Return the [x, y] coordinate for the center point of the cell that contains the specified text.  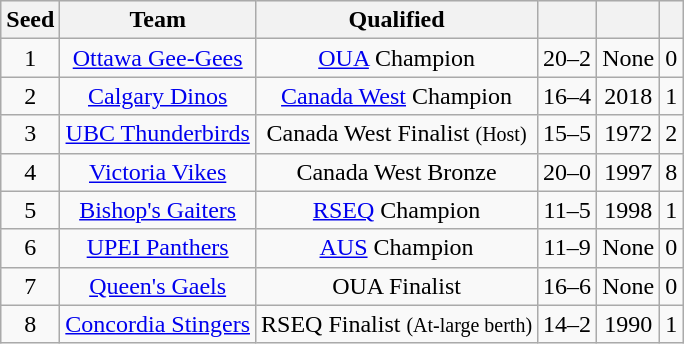
6 [30, 248]
OUA Finalist [397, 286]
1997 [628, 172]
Canada West Champion [397, 96]
Ottawa Gee-Gees [158, 58]
1998 [628, 210]
20–0 [568, 172]
Team [158, 20]
Qualified [397, 20]
14–2 [568, 324]
AUS Champion [397, 248]
5 [30, 210]
7 [30, 286]
RSEQ Finalist (At-large berth) [397, 324]
2018 [628, 96]
Canada West Bronze [397, 172]
Victoria Vikes [158, 172]
4 [30, 172]
16–6 [568, 286]
11–5 [568, 210]
Bishop's Gaiters [158, 210]
Calgary Dinos [158, 96]
OUA Champion [397, 58]
16–4 [568, 96]
15–5 [568, 134]
3 [30, 134]
UBC Thunderbirds [158, 134]
Canada West Finalist (Host) [397, 134]
Seed [30, 20]
Queen's Gaels [158, 286]
UPEI Panthers [158, 248]
20–2 [568, 58]
11–9 [568, 248]
1990 [628, 324]
RSEQ Champion [397, 210]
1972 [628, 134]
Concordia Stingers [158, 324]
